Capture the cell that displays the provided text and extract its [X, Y] central coordinate. 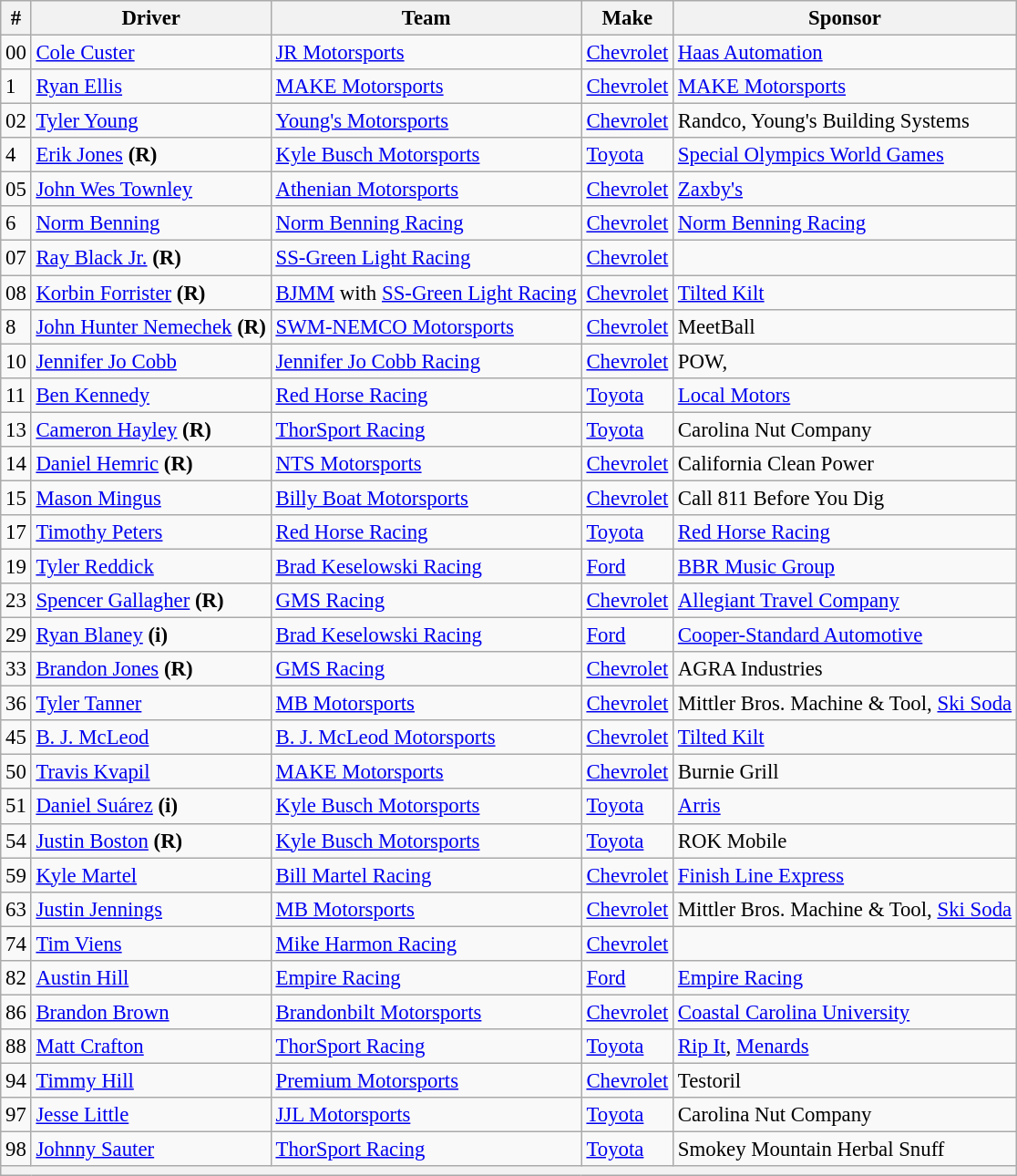
Finish Line Express [846, 875]
John Hunter Nemechek (R) [151, 326]
08 [16, 293]
Erik Jones (R) [151, 155]
Mike Harmon Racing [426, 944]
98 [16, 1150]
74 [16, 944]
Bill Martel Racing [426, 875]
13 [16, 429]
15 [16, 498]
SS-Green Light Racing [426, 258]
23 [16, 601]
Austin Hill [151, 978]
BJMM with SS-Green Light Racing [426, 293]
Ray Black Jr. (R) [151, 258]
Cameron Hayley (R) [151, 429]
51 [16, 807]
Kyle Martel [151, 875]
Call 811 Before You Dig [846, 498]
Jennifer Jo Cobb [151, 361]
94 [16, 1080]
Tyler Tanner [151, 704]
Cooper-Standard Automotive [846, 635]
Ben Kennedy [151, 395]
Cole Custer [151, 53]
63 [16, 909]
Spencer Gallagher (R) [151, 601]
Sponsor [846, 18]
17 [16, 532]
Brandonbilt Motorsports [426, 1012]
NTS Motorsports [426, 464]
Justin Boston (R) [151, 841]
Norm Benning [151, 223]
Timmy Hill [151, 1080]
Burnie Grill [846, 772]
45 [16, 738]
Young's Motorsports [426, 121]
Tim Viens [151, 944]
John Wes Townley [151, 190]
88 [16, 1047]
JJL Motorsports [426, 1115]
07 [16, 258]
05 [16, 190]
Coastal Carolina University [846, 1012]
JR Motorsports [426, 53]
4 [16, 155]
BBR Music Group [846, 566]
Make [627, 18]
Johnny Sauter [151, 1150]
Travis Kvapil [151, 772]
B. J. McLeod Motorsports [426, 738]
AGRA Industries [846, 669]
Mason Mingus [151, 498]
54 [16, 841]
Rip It, Menards [846, 1047]
29 [16, 635]
02 [16, 121]
Ryan Ellis [151, 87]
POW, [846, 361]
Justin Jennings [151, 909]
50 [16, 772]
Special Olympics World Games [846, 155]
Tyler Young [151, 121]
59 [16, 875]
1 [16, 87]
Premium Motorsports [426, 1080]
Smokey Mountain Herbal Snuff [846, 1150]
11 [16, 395]
Korbin Forrister (R) [151, 293]
Brandon Brown [151, 1012]
10 [16, 361]
Jesse Little [151, 1115]
Driver [151, 18]
86 [16, 1012]
19 [16, 566]
Daniel Hemric (R) [151, 464]
8 [16, 326]
Ryan Blaney (i) [151, 635]
14 [16, 464]
Jennifer Jo Cobb Racing [426, 361]
SWM-NEMCO Motorsports [426, 326]
Haas Automation [846, 53]
97 [16, 1115]
Timothy Peters [151, 532]
Arris [846, 807]
B. J. McLeod [151, 738]
Brandon Jones (R) [151, 669]
Matt Crafton [151, 1047]
Zaxby's [846, 190]
Athenian Motorsports [426, 190]
00 [16, 53]
82 [16, 978]
Randco, Young's Building Systems [846, 121]
33 [16, 669]
Daniel Suárez (i) [151, 807]
California Clean Power [846, 464]
# [16, 18]
6 [16, 223]
Local Motors [846, 395]
Team [426, 18]
MeetBall [846, 326]
Allegiant Travel Company [846, 601]
Billy Boat Motorsports [426, 498]
36 [16, 704]
Tyler Reddick [151, 566]
Testoril [846, 1080]
ROK Mobile [846, 841]
